Capture the cell that displays the provided text and extract its [x, y] central coordinate. 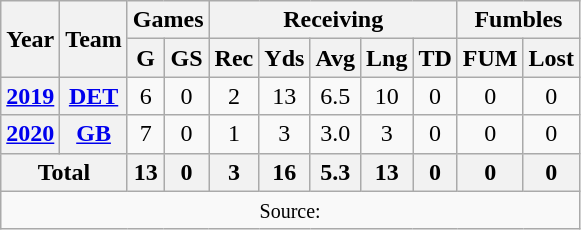
6 [146, 96]
GB [94, 134]
Receiving [333, 20]
Year [30, 39]
16 [284, 172]
Source: [290, 210]
7 [146, 134]
TD [435, 58]
FUM [490, 58]
Fumbles [518, 20]
DET [94, 96]
2019 [30, 96]
GS [186, 58]
Lng [386, 58]
2020 [30, 134]
Rec [234, 58]
1 [234, 134]
Lost [551, 58]
Avg [336, 58]
Total [64, 172]
Yds [284, 58]
2 [234, 96]
Games [168, 20]
6.5 [336, 96]
3.0 [336, 134]
10 [386, 96]
G [146, 58]
5.3 [336, 172]
Team [94, 39]
